From the cell containing the given text, extract its center point as [X, Y] coordinate. 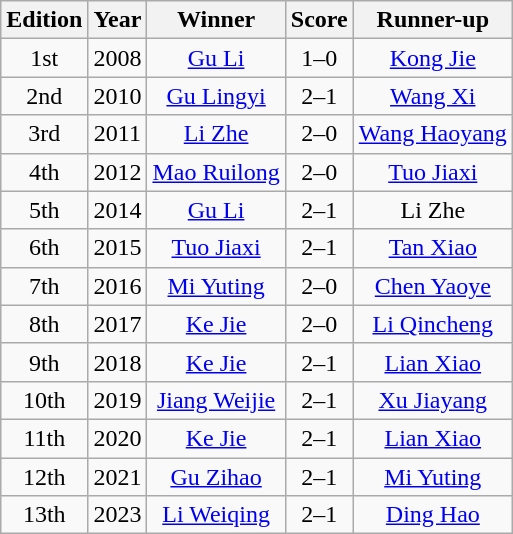
Xu Jiayang [432, 400]
10th [44, 400]
Mao Ruilong [216, 172]
Jiang Weijie [216, 400]
3rd [44, 134]
Winner [216, 20]
Gu Lingyi [216, 96]
2015 [118, 248]
2011 [118, 134]
2012 [118, 172]
2010 [118, 96]
2021 [118, 477]
5th [44, 210]
6th [44, 248]
7th [44, 286]
Li Qincheng [432, 324]
2016 [118, 286]
12th [44, 477]
Kong Jie [432, 58]
9th [44, 362]
Runner-up [432, 20]
Wang Haoyang [432, 134]
Wang Xi [432, 96]
Year [118, 20]
Chen Yaoye [432, 286]
13th [44, 515]
2023 [118, 515]
2008 [118, 58]
Li Weiqing [216, 515]
2018 [118, 362]
Score [319, 20]
2019 [118, 400]
1st [44, 58]
Tan Xiao [432, 248]
1–0 [319, 58]
4th [44, 172]
2014 [118, 210]
11th [44, 438]
8th [44, 324]
2nd [44, 96]
2017 [118, 324]
2020 [118, 438]
Edition [44, 20]
Gu Zihao [216, 477]
Ding Hao [432, 515]
